Detect which cell encompasses the target text, then output its [x, y] center coordinate. 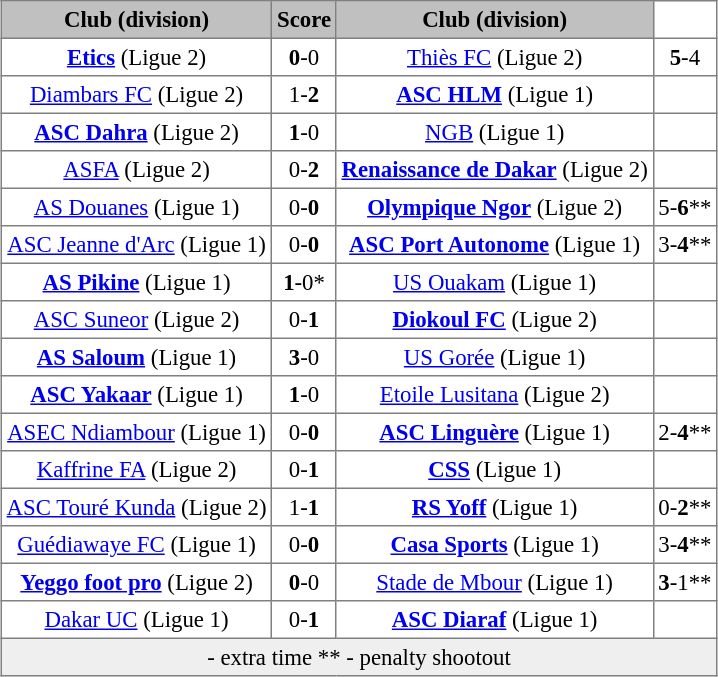
ASC HLM (Ligue 1) [494, 95]
Guédiawaye FC (Ligue 1) [136, 545]
AS Saloum (Ligue 1) [136, 357]
ASC Suneor (Ligue 2) [136, 320]
US Ouakam (Ligue 1) [494, 282]
Dakar UC (Ligue 1) [136, 620]
- extra time ** - penalty shootout [358, 657]
Kaffrine FA (Ligue 2) [136, 470]
Casa Sports (Ligue 1) [494, 545]
ASC Diaraf (Ligue 1) [494, 620]
5-4 [685, 57]
AS Douanes (Ligue 1) [136, 207]
ASC Port Autonome (Ligue 1) [494, 245]
5-6** [685, 207]
Olympique Ngor (Ligue 2) [494, 207]
Etics (Ligue 2) [136, 57]
Score [304, 20]
ASFA (Ligue 2) [136, 170]
1-1 [304, 507]
Diokoul FC (Ligue 2) [494, 320]
Stade de Mbour (Ligue 1) [494, 582]
Diambars FC (Ligue 2) [136, 95]
Yeggo foot pro (Ligue 2) [136, 582]
ASC Linguère (Ligue 1) [494, 432]
3-1** [685, 582]
ASC Dahra (Ligue 2) [136, 132]
Etoile Lusitana (Ligue 2) [494, 395]
US Gorée (Ligue 1) [494, 357]
0-2** [685, 507]
2-4** [685, 432]
Thiès FC (Ligue 2) [494, 57]
1-0* [304, 282]
NGB (Ligue 1) [494, 132]
3-0 [304, 357]
ASC Jeanne d'Arc (Ligue 1) [136, 245]
Renaissance de Dakar (Ligue 2) [494, 170]
AS Pikine (Ligue 1) [136, 282]
ASC Yakaar (Ligue 1) [136, 395]
ASC Touré Kunda (Ligue 2) [136, 507]
RS Yoff (Ligue 1) [494, 507]
1-2 [304, 95]
CSS (Ligue 1) [494, 470]
0-2 [304, 170]
ASEC Ndiambour (Ligue 1) [136, 432]
